Find where the given text appears and provide that cell's center as (x, y) coordinate. 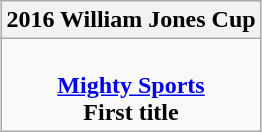
Mighty Sports First title (131, 85)
2016 William Jones Cup (131, 20)
